Identify which cell holds the provided text, then report its [x, y] central coordinate. 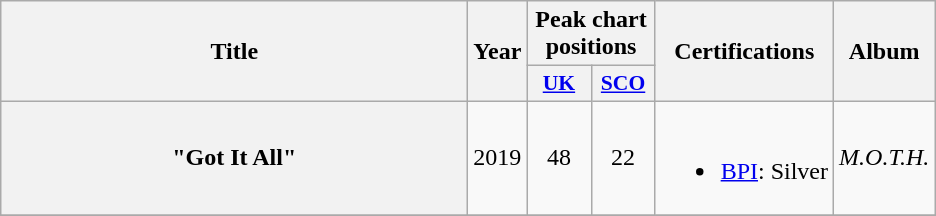
M.O.T.H. [884, 158]
BPI: Silver [744, 158]
Year [498, 52]
UK [559, 84]
48 [559, 158]
"Got It All" [234, 158]
22 [623, 158]
Peak chart positions [591, 34]
Title [234, 52]
Certifications [744, 52]
SCO [623, 84]
Album [884, 52]
2019 [498, 158]
